For the text-containing cell, return its midpoint in (X, Y) coordinate format. 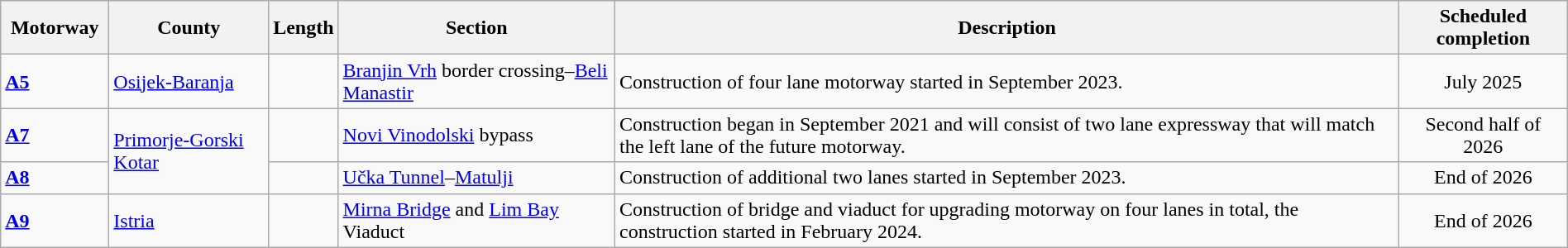
Construction of four lane motorway started in September 2023. (1007, 81)
Section (476, 28)
Mirna Bridge and Lim Bay Viaduct (476, 220)
A5 (55, 81)
Construction began in September 2021 and will consist of two lane expressway that will match the left lane of the future motorway. (1007, 136)
Construction of additional two lanes started in September 2023. (1007, 178)
Construction of bridge and viaduct for upgrading motorway on four lanes in total, the construction started in February 2024. (1007, 220)
Učka Tunnel–Matulji (476, 178)
Istria (189, 220)
Second half of 2026 (1483, 136)
Primorje-Gorski Kotar (189, 150)
Novi Vinodolski bypass (476, 136)
County (189, 28)
Description (1007, 28)
Length (304, 28)
A8 (55, 178)
A9 (55, 220)
Branjin Vrh border crossing–Beli Manastir (476, 81)
Motorway (55, 28)
Osijek-Baranja (189, 81)
Scheduled completion (1483, 28)
A7 (55, 136)
July 2025 (1483, 81)
